Search for the cell housing the specified text and yield its (X, Y) center coordinate. 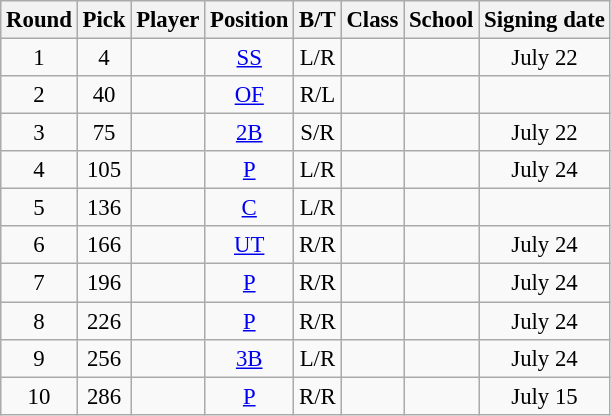
9 (39, 358)
10 (39, 396)
75 (104, 133)
Position (250, 20)
Round (39, 20)
256 (104, 358)
July 15 (545, 396)
166 (104, 245)
286 (104, 396)
8 (39, 321)
40 (104, 95)
SS (250, 58)
136 (104, 208)
C (250, 208)
1 (39, 58)
Player (168, 20)
3 (39, 133)
3B (250, 358)
UT (250, 245)
196 (104, 283)
Pick (104, 20)
5 (39, 208)
S/R (318, 133)
Signing date (545, 20)
2B (250, 133)
6 (39, 245)
105 (104, 170)
R/L (318, 95)
School (442, 20)
B/T (318, 20)
7 (39, 283)
Class (372, 20)
OF (250, 95)
2 (39, 95)
226 (104, 321)
